From the cell containing the given text, extract its center point as (x, y) coordinate. 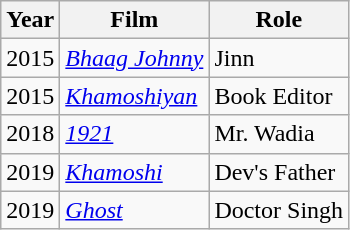
Role (279, 20)
Dev's Father (279, 172)
2018 (30, 134)
Doctor Singh (279, 210)
Jinn (279, 58)
Bhaag Johnny (134, 58)
Khamoshi (134, 172)
Book Editor (279, 96)
Year (30, 20)
Ghost (134, 210)
Mr. Wadia (279, 134)
Khamoshiyan (134, 96)
Film (134, 20)
1921 (134, 134)
